Search for the cell housing the specified text and yield its [x, y] center coordinate. 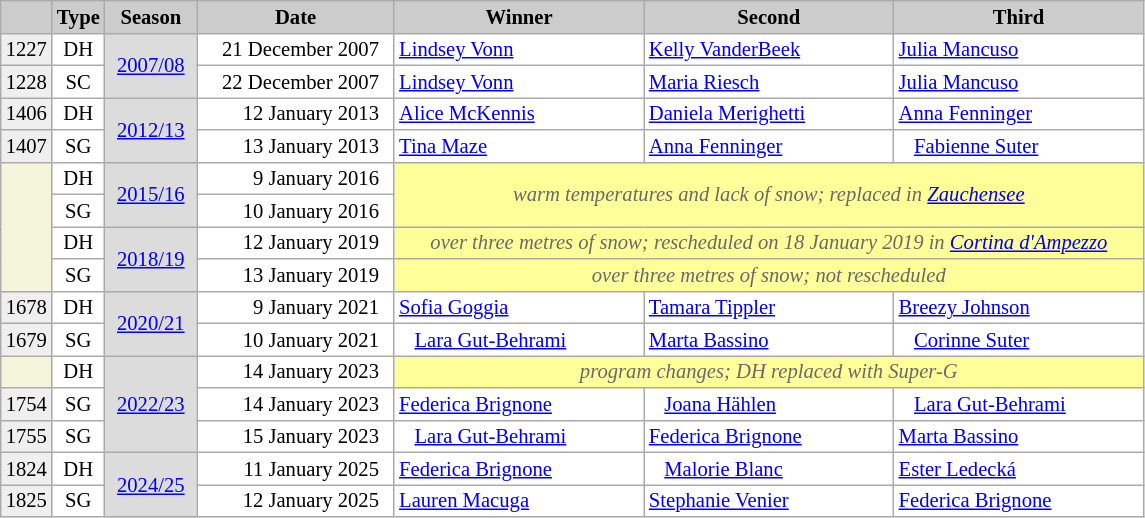
SC [78, 81]
21 December 2007 [296, 49]
10 January 2016 [296, 210]
11 January 2025 [296, 468]
Type [78, 16]
1825 [26, 500]
13 January 2019 [296, 274]
9 January 2021 [296, 307]
Breezy Johnson [1019, 307]
Sofia Goggia [519, 307]
1228 [26, 81]
1678 [26, 307]
2024/25 [151, 484]
1406 [26, 113]
over three metres of snow; rescheduled on 18 January 2019 in Cortina d'Ampezzo [768, 242]
Stephanie Venier [769, 500]
Third [1019, 16]
9 January 2016 [296, 178]
2012/13 [151, 129]
2018/19 [151, 258]
Season [151, 16]
Alice McKennis [519, 113]
2022/23 [151, 404]
program changes; DH replaced with Super-G [768, 371]
Winner [519, 16]
13 January 2013 [296, 146]
1755 [26, 436]
Ester Ledecká [1019, 468]
Tina Maze [519, 146]
Date [296, 16]
1679 [26, 339]
Lauren Macuga [519, 500]
1754 [26, 404]
Maria Riesch [769, 81]
Corinne Suter [1019, 339]
12 January 2013 [296, 113]
Daniela Merighetti [769, 113]
Fabienne Suter [1019, 146]
12 January 2019 [296, 242]
warm temperatures and lack of snow; replaced in Zauchensee [768, 194]
over three metres of snow; not rescheduled [768, 274]
2020/21 [151, 323]
15 January 2023 [296, 436]
1407 [26, 146]
Tamara Tippler [769, 307]
1227 [26, 49]
1824 [26, 468]
2015/16 [151, 194]
Malorie Blanc [769, 468]
2007/08 [151, 65]
Second [769, 16]
22 December 2007 [296, 81]
Joana Hählen [769, 404]
12 January 2025 [296, 500]
10 January 2021 [296, 339]
Kelly VanderBeek [769, 49]
